Capture the cell that displays the provided text and extract its (x, y) central coordinate. 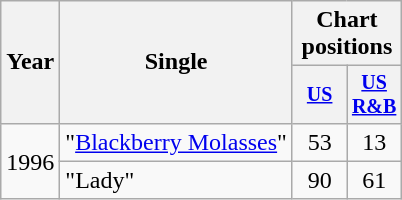
USR&B (374, 94)
53 (319, 142)
90 (319, 180)
13 (374, 142)
Single (176, 62)
1996 (30, 161)
Year (30, 62)
61 (374, 180)
"Lady" (176, 180)
"Blackberry Molasses" (176, 142)
US (319, 94)
Chart positions (346, 34)
